Output the [X, Y] coordinate of the center of the cell containing the given text.  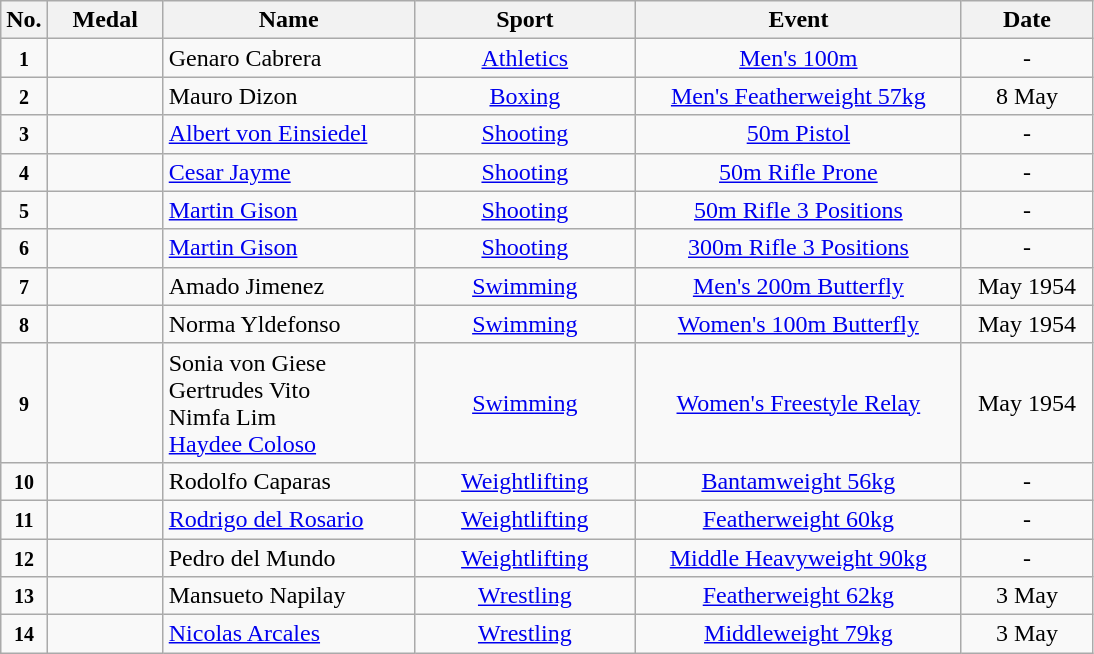
Mansueto Napilay [288, 596]
Women's 100m Butterfly [798, 324]
Albert von Einsiedel [288, 134]
Rodolfo Caparas [288, 481]
No. [24, 20]
7 [24, 286]
Cesar Jayme [288, 172]
6 [24, 248]
14 [24, 634]
Medal [105, 20]
Norma Yldefonso [288, 324]
Middle Heavyweight 90kg [798, 557]
50m Rifle Prone [798, 172]
Event [798, 20]
Sport [524, 20]
Men's 100m [798, 58]
9 [24, 402]
Genaro Cabrera [288, 58]
Nicolas Arcales [288, 634]
Amado Jimenez [288, 286]
Middleweight 79kg [798, 634]
4 [24, 172]
Women's Freestyle Relay [798, 402]
Bantamweight 56kg [798, 481]
Date [1026, 20]
300m Rifle 3 Positions [798, 248]
Boxing [524, 96]
13 [24, 596]
8 May [1026, 96]
Sonia von GieseGertrudes VitoNimfa LimHaydee Coloso [288, 402]
12 [24, 557]
8 [24, 324]
Name [288, 20]
Athletics [524, 58]
11 [24, 519]
50m Rifle 3 Positions [798, 210]
3 [24, 134]
Featherweight 60kg [798, 519]
10 [24, 481]
Rodrigo del Rosario [288, 519]
2 [24, 96]
Pedro del Mundo [288, 557]
Mauro Dizon [288, 96]
Men's Featherweight 57kg [798, 96]
Featherweight 62kg [798, 596]
1 [24, 58]
50m Pistol [798, 134]
Men's 200m Butterfly [798, 286]
5 [24, 210]
